Return [X, Y] of the center of cell containing provided text 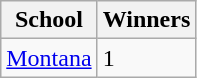
Montana [49, 58]
School [49, 20]
1 [146, 58]
Winners [146, 20]
